Capture the cell that displays the provided text and extract its (x, y) central coordinate. 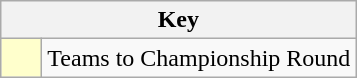
Key (178, 20)
Teams to Championship Round (199, 58)
